Return the (X, Y) coordinate for the center point of the cell that contains the specified text.  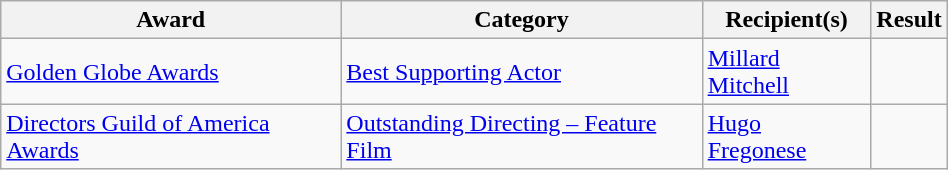
Outstanding Directing – Feature Film (522, 136)
Recipient(s) (786, 20)
Award (171, 20)
Directors Guild of America Awards (171, 136)
Result (909, 20)
Best Supporting Actor (522, 72)
Hugo Fregonese (786, 136)
Category (522, 20)
Millard Mitchell (786, 72)
Golden Globe Awards (171, 72)
